Search for the cell housing the specified text and yield its [x, y] center coordinate. 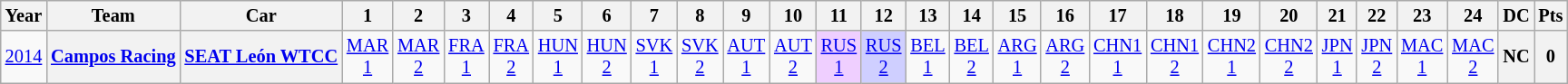
22 [1377, 15]
21 [1338, 15]
HUN1 [558, 57]
MAC2 [1473, 57]
24 [1473, 15]
JPN1 [1338, 57]
2014 [24, 57]
CHN21 [1232, 57]
FRA1 [466, 57]
MAC1 [1422, 57]
8 [700, 15]
23 [1422, 15]
6 [607, 15]
Pts [1550, 15]
Car [260, 15]
Team [113, 15]
7 [654, 15]
13 [927, 15]
HUN2 [607, 57]
CHN12 [1174, 57]
9 [747, 15]
3 [466, 15]
10 [793, 15]
AUT1 [747, 57]
AUT2 [793, 57]
DC [1515, 15]
BEL1 [927, 57]
16 [1065, 15]
MAR2 [418, 57]
SVK1 [654, 57]
4 [512, 15]
SVK2 [700, 57]
12 [884, 15]
1 [367, 15]
RUS2 [884, 57]
JPN2 [1377, 57]
17 [1118, 15]
CHN11 [1118, 57]
CHN22 [1289, 57]
2 [418, 15]
5 [558, 15]
20 [1289, 15]
ARG1 [1018, 57]
FRA2 [512, 57]
MAR1 [367, 57]
ARG2 [1065, 57]
NC [1515, 57]
0 [1550, 57]
14 [972, 15]
SEAT León WTCC [260, 57]
RUS1 [838, 57]
Campos Racing [113, 57]
11 [838, 15]
BEL2 [972, 57]
19 [1232, 15]
18 [1174, 15]
15 [1018, 15]
Year [24, 15]
